For the text-containing cell, return its midpoint in (x, y) coordinate format. 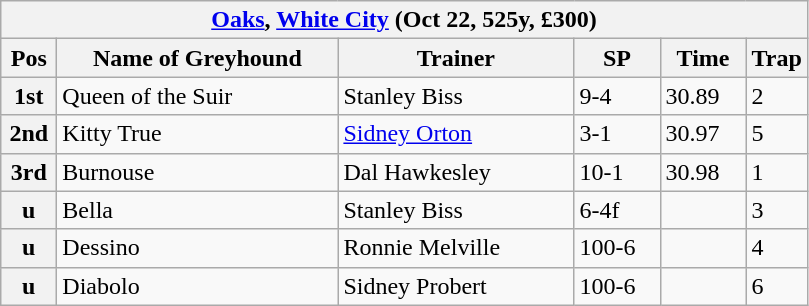
Kitty True (198, 134)
Burnouse (198, 172)
Pos (29, 58)
Name of Greyhound (198, 58)
Oaks, White City (Oct 22, 525y, £300) (404, 20)
Dal Hawkesley (456, 172)
Ronnie Melville (456, 248)
30.97 (703, 134)
Trap (776, 58)
6 (776, 286)
5 (776, 134)
Sidney Orton (456, 134)
6-4f (617, 210)
Dessino (198, 248)
30.98 (703, 172)
SP (617, 58)
1 (776, 172)
Diabolo (198, 286)
Queen of the Suir (198, 96)
3-1 (617, 134)
10-1 (617, 172)
Bella (198, 210)
Trainer (456, 58)
2nd (29, 134)
30.89 (703, 96)
3rd (29, 172)
2 (776, 96)
3 (776, 210)
9-4 (617, 96)
Time (703, 58)
1st (29, 96)
4 (776, 248)
Sidney Probert (456, 286)
